Capture the cell that displays the provided text and extract its (x, y) central coordinate. 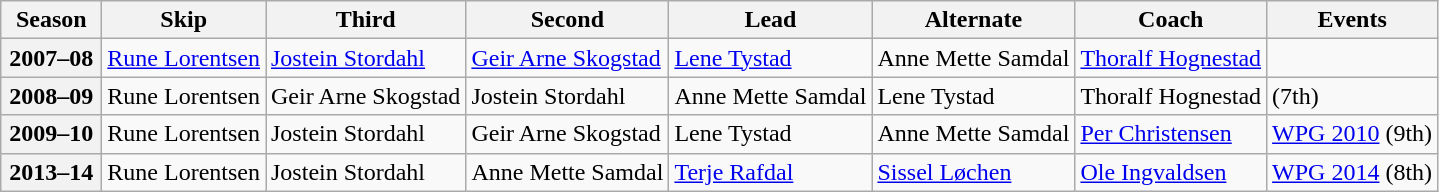
2008–09 (52, 96)
2009–10 (52, 134)
Lead (770, 20)
Ole Ingvaldsen (1171, 172)
Season (52, 20)
Sissel Løchen (974, 172)
2007–08 (52, 58)
WPG 2014 (8th) (1352, 172)
WPG 2010 (9th) (1352, 134)
2013–14 (52, 172)
Coach (1171, 20)
Terje Rafdal (770, 172)
Skip (184, 20)
(7th) (1352, 96)
Alternate (974, 20)
Second (568, 20)
Per Christensen (1171, 134)
Events (1352, 20)
Third (366, 20)
